Search for the cell housing the specified text and yield its [X, Y] center coordinate. 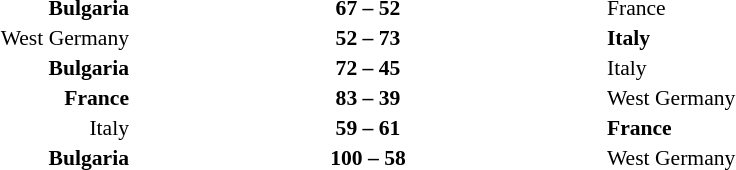
59 – 61 [368, 128]
72 – 45 [368, 68]
83 – 39 [368, 98]
52 – 73 [368, 38]
